Provide the [X, Y] coordinate of the cell's center where the given text is located.  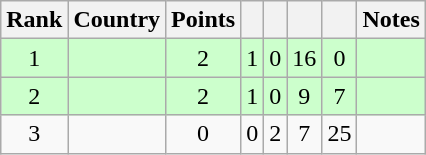
Country [117, 20]
16 [304, 58]
Notes [391, 20]
3 [34, 134]
Rank [34, 20]
9 [304, 96]
Points [204, 20]
25 [340, 134]
